Identify which cell holds the provided text, then report its [X, Y] central coordinate. 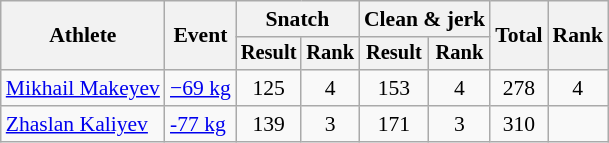
139 [269, 124]
153 [394, 88]
Event [200, 36]
Athlete [83, 36]
Clean & jerk [424, 19]
125 [269, 88]
−69 kg [200, 88]
310 [518, 124]
-77 kg [200, 124]
Total [518, 36]
171 [394, 124]
Zhaslan Kaliyev [83, 124]
Mikhail Makeyev [83, 88]
278 [518, 88]
Snatch [298, 19]
